Scan for the cell matching the given text and deliver its [X, Y] coordinate at center. 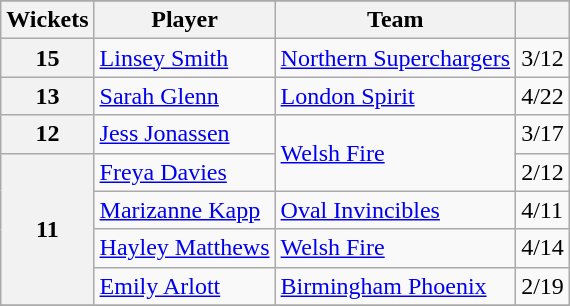
Hayley Matthews [184, 248]
Player [184, 20]
15 [48, 58]
Birmingham Phoenix [396, 286]
11 [48, 229]
London Spirit [396, 96]
Freya Davies [184, 172]
3/17 [543, 134]
Northern Superchargers [396, 58]
Jess Jonassen [184, 134]
Wickets [48, 20]
Sarah Glenn [184, 96]
Team [396, 20]
2/19 [543, 286]
2/12 [543, 172]
4/14 [543, 248]
13 [48, 96]
Marizanne Kapp [184, 210]
Linsey Smith [184, 58]
12 [48, 134]
4/11 [543, 210]
Emily Arlott [184, 286]
Oval Invincibles [396, 210]
4/22 [543, 96]
3/12 [543, 58]
